Provide the (X, Y) coordinate of the cell's center where the given text is located.  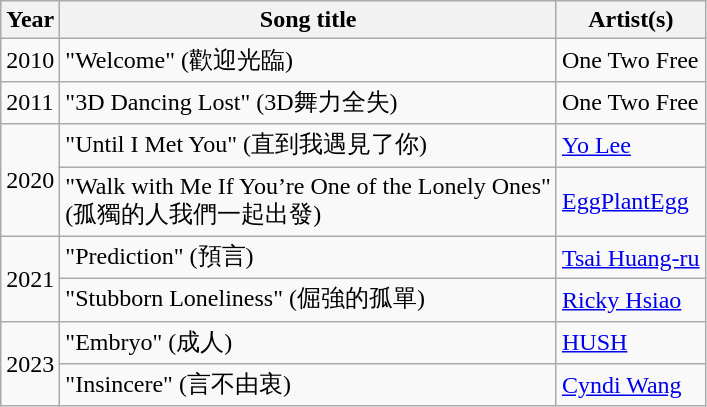
2010 (30, 60)
Artist(s) (630, 20)
2021 (30, 278)
HUSH (630, 342)
2023 (30, 364)
"Prediction" (預言) (308, 258)
Yo Lee (630, 146)
Cyndi Wang (630, 386)
2011 (30, 102)
"Until I Met You" (直到我遇見了你) (308, 146)
2020 (30, 180)
Year (30, 20)
"3D Dancing Lost" (3D舞力全失) (308, 102)
Ricky Hsiao (630, 300)
"Walk with Me If You’re One of the Lonely Ones"(孤獨的人我們一起出發) (308, 201)
"Stubborn Loneliness" (倔強的孤單) (308, 300)
"Embryo" (成人) (308, 342)
"Welcome" (歡迎光臨) (308, 60)
Tsai Huang-ru (630, 258)
Song title (308, 20)
"Insincere" (言不由衷) (308, 386)
EggPlantEgg (630, 201)
